Output the [X, Y] coordinate of the center of the cell containing the given text.  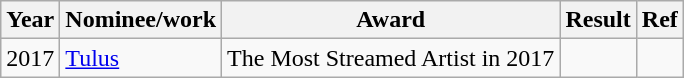
Tulus [141, 58]
Award [391, 20]
The Most Streamed Artist in 2017 [391, 58]
Ref [660, 20]
Nominee/work [141, 20]
Year [30, 20]
2017 [30, 58]
Result [598, 20]
